Extract the (x, y) coordinate from the center of the cell holding the provided text.  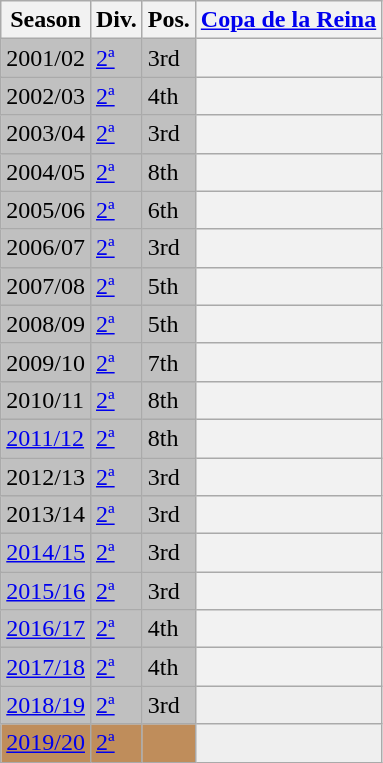
2010/11 (46, 400)
Season (46, 20)
Div. (116, 20)
2008/09 (46, 324)
2012/13 (46, 477)
2014/15 (46, 553)
2007/08 (46, 286)
2005/06 (46, 210)
6th (168, 210)
2011/12 (46, 438)
2004/05 (46, 172)
2016/17 (46, 629)
7th (168, 362)
2018/19 (46, 705)
2006/07 (46, 248)
2015/16 (46, 591)
2003/04 (46, 134)
Copa de la Reina (288, 20)
2013/14 (46, 515)
Pos. (168, 20)
2019/20 (46, 743)
2009/10 (46, 362)
2002/03 (46, 96)
2001/02 (46, 58)
2017/18 (46, 667)
